Search for the cell housing the specified text and yield its (X, Y) center coordinate. 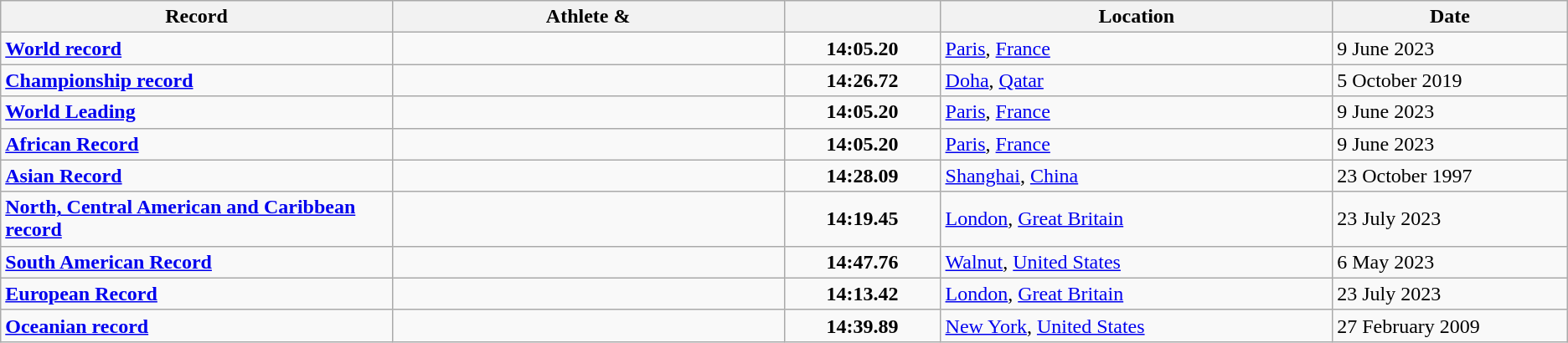
Athlete & (588, 17)
Walnut, United States (1137, 262)
Date (1451, 17)
Record (197, 17)
14:47.76 (863, 262)
Location (1137, 17)
European Record (197, 294)
North, Central American and Caribbean record (197, 219)
14:28.09 (863, 176)
14:19.45 (863, 219)
27 February 2009 (1451, 325)
14:26.72 (863, 80)
Oceanian record (197, 325)
Championship record (197, 80)
World record (197, 49)
Asian Record (197, 176)
New York, United States (1137, 325)
Shanghai, China (1137, 176)
South American Record (197, 262)
14:13.42 (863, 294)
23 October 1997 (1451, 176)
6 May 2023 (1451, 262)
5 October 2019 (1451, 80)
Doha, Qatar (1137, 80)
World Leading (197, 112)
14:39.89 (863, 325)
African Record (197, 144)
